Return [X, Y] of the center of cell containing provided text 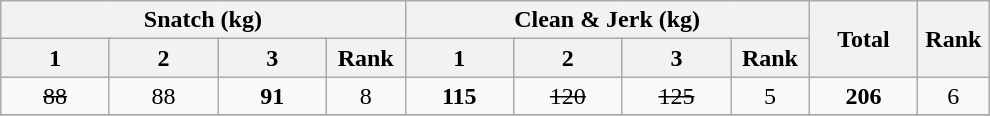
91 [272, 96]
120 [568, 96]
125 [676, 96]
6 [954, 96]
8 [366, 96]
5 [770, 96]
Total [864, 39]
115 [460, 96]
206 [864, 96]
Snatch (kg) [203, 20]
Clean & Jerk (kg) [607, 20]
